Identify which cell holds the provided text, then report its [X, Y] central coordinate. 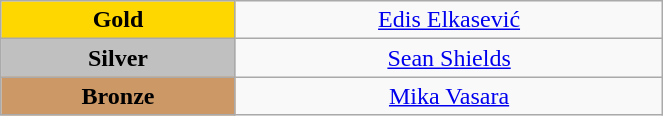
Mika Vasara [449, 96]
Sean Shields [449, 58]
Bronze [118, 96]
Gold [118, 20]
Edis Elkasević [449, 20]
Silver [118, 58]
